Search for the cell housing the specified text and yield its [x, y] center coordinate. 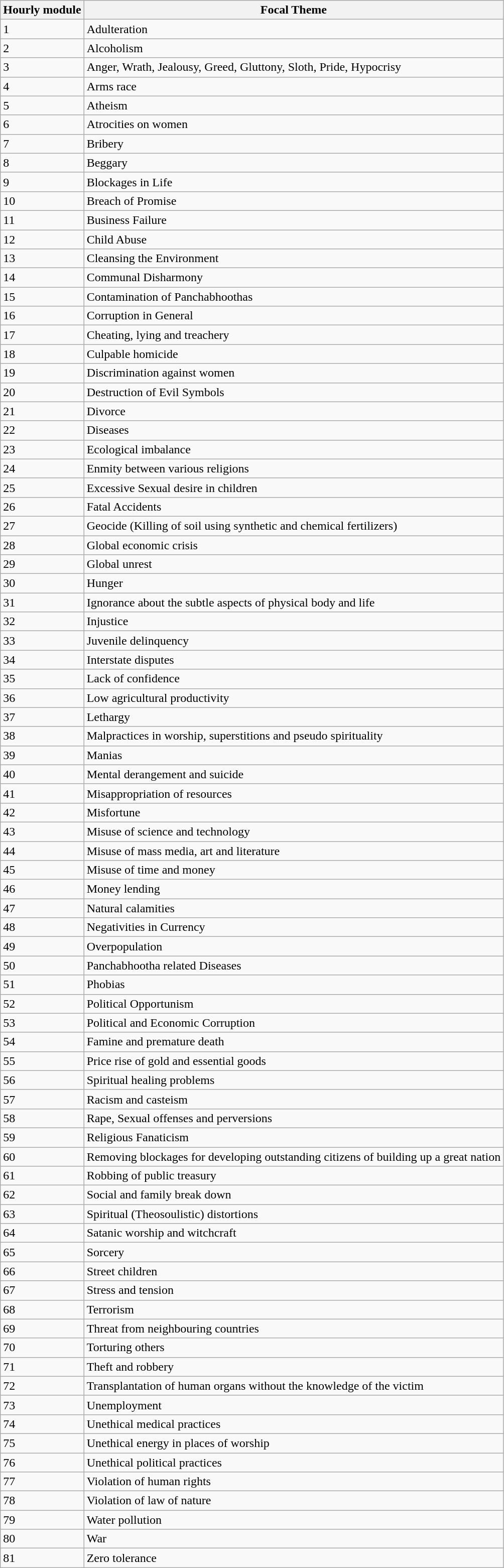
Juvenile delinquency [294, 641]
Spiritual (Theosoulistic) distortions [294, 1214]
Arms race [294, 86]
57 [42, 1099]
Negativities in Currency [294, 927]
26 [42, 507]
81 [42, 1558]
Cleansing the Environment [294, 259]
Overpopulation [294, 946]
70 [42, 1348]
Unethical medical practices [294, 1424]
37 [42, 717]
29 [42, 564]
51 [42, 985]
Misfortune [294, 812]
Fatal Accidents [294, 507]
Unethical energy in places of worship [294, 1443]
Famine and premature death [294, 1042]
47 [42, 908]
Removing blockages for developing outstanding citizens of building up a great nation [294, 1156]
46 [42, 889]
Malpractices in worship, superstitions and pseudo spirituality [294, 736]
30 [42, 583]
61 [42, 1176]
44 [42, 851]
Injustice [294, 622]
41 [42, 793]
Bribery [294, 144]
2 [42, 48]
Violation of law of nature [294, 1501]
64 [42, 1233]
Beggary [294, 163]
79 [42, 1520]
Spiritual healing problems [294, 1080]
60 [42, 1156]
72 [42, 1386]
40 [42, 774]
21 [42, 411]
Satanic worship and witchcraft [294, 1233]
22 [42, 430]
Global unrest [294, 564]
31 [42, 602]
Misuse of science and technology [294, 831]
War [294, 1539]
73 [42, 1405]
8 [42, 163]
17 [42, 335]
Business Failure [294, 220]
16 [42, 316]
Cheating, lying and treachery [294, 335]
18 [42, 354]
14 [42, 278]
Focal Theme [294, 10]
Theft and robbery [294, 1367]
52 [42, 1004]
Adulteration [294, 29]
62 [42, 1195]
28 [42, 545]
74 [42, 1424]
Corruption in General [294, 316]
32 [42, 622]
50 [42, 966]
Unethical political practices [294, 1463]
Culpable homicide [294, 354]
25 [42, 488]
63 [42, 1214]
Mental derangement and suicide [294, 774]
Robbing of public treasury [294, 1176]
15 [42, 297]
Political and Economic Corruption [294, 1023]
Terrorism [294, 1309]
Enmity between various religions [294, 468]
54 [42, 1042]
Blockages in Life [294, 182]
Manias [294, 755]
34 [42, 660]
Phobias [294, 985]
Diseases [294, 430]
27 [42, 526]
35 [42, 679]
Contamination of Panchabhoothas [294, 297]
71 [42, 1367]
5 [42, 105]
Zero tolerance [294, 1558]
33 [42, 641]
39 [42, 755]
6 [42, 125]
43 [42, 831]
77 [42, 1482]
78 [42, 1501]
56 [42, 1080]
68 [42, 1309]
19 [42, 373]
10 [42, 201]
Child Abuse [294, 239]
49 [42, 946]
Interstate disputes [294, 660]
48 [42, 927]
Global economic crisis [294, 545]
12 [42, 239]
23 [42, 449]
Hunger [294, 583]
20 [42, 392]
80 [42, 1539]
67 [42, 1290]
Ecological imbalance [294, 449]
69 [42, 1329]
Geocide (Killing of soil using synthetic and chemical fertilizers) [294, 526]
Panchabhootha related Diseases [294, 966]
4 [42, 86]
9 [42, 182]
Atrocities on women [294, 125]
Money lending [294, 889]
Transplantation of human organs without the knowledge of the victim [294, 1386]
Unemployment [294, 1405]
Water pollution [294, 1520]
Excessive Sexual desire in children [294, 488]
Hourly module [42, 10]
Discrimination against women [294, 373]
38 [42, 736]
Lack of confidence [294, 679]
36 [42, 698]
Low agricultural productivity [294, 698]
Racism and casteism [294, 1099]
58 [42, 1118]
Price rise of gold and essential goods [294, 1061]
Ignorance about the subtle aspects of physical body and life [294, 602]
1 [42, 29]
76 [42, 1463]
Street children [294, 1271]
75 [42, 1443]
Violation of human rights [294, 1482]
Communal Disharmony [294, 278]
65 [42, 1252]
55 [42, 1061]
7 [42, 144]
53 [42, 1023]
Breach of Promise [294, 201]
Religious Fanaticism [294, 1137]
Rape, Sexual offenses and perversions [294, 1118]
11 [42, 220]
Misuse of time and money [294, 870]
Threat from neighbouring countries [294, 1329]
Alcoholism [294, 48]
Misuse of mass media, art and literature [294, 851]
Destruction of Evil Symbols [294, 392]
Lethargy [294, 717]
Atheism [294, 105]
Torturing others [294, 1348]
59 [42, 1137]
Sorcery [294, 1252]
Divorce [294, 411]
Misappropriation of resources [294, 793]
66 [42, 1271]
13 [42, 259]
Anger, Wrath, Jealousy, Greed, Gluttony, Sloth, Pride, Hypocrisy [294, 67]
Political Opportunism [294, 1004]
24 [42, 468]
45 [42, 870]
Social and family break down [294, 1195]
Stress and tension [294, 1290]
42 [42, 812]
3 [42, 67]
Natural calamities [294, 908]
